Output the [x, y] coordinate of the center of the cell containing the given text.  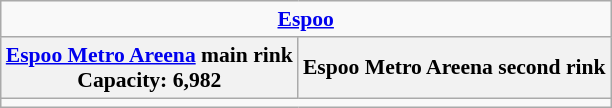
Espoo Metro Areena second rink [454, 68]
Espoo Metro Areena main rinkCapacity: 6,982 [150, 68]
Espoo [306, 19]
